Capture the cell that displays the provided text and extract its (X, Y) central coordinate. 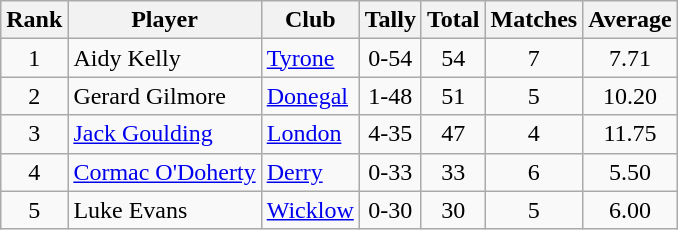
1 (34, 58)
Derry (310, 172)
Jack Goulding (164, 134)
Aidy Kelly (164, 58)
30 (453, 210)
10.20 (630, 96)
6 (534, 172)
7.71 (630, 58)
0-33 (390, 172)
Donegal (310, 96)
Luke Evans (164, 210)
Cormac O'Doherty (164, 172)
7 (534, 58)
2 (34, 96)
47 (453, 134)
5.50 (630, 172)
3 (34, 134)
33 (453, 172)
Wicklow (310, 210)
Tyrone (310, 58)
0-54 (390, 58)
0-30 (390, 210)
Player (164, 20)
Gerard Gilmore (164, 96)
6.00 (630, 210)
London (310, 134)
Total (453, 20)
4-35 (390, 134)
1-48 (390, 96)
Average (630, 20)
11.75 (630, 134)
Club (310, 20)
Rank (34, 20)
Matches (534, 20)
54 (453, 58)
51 (453, 96)
Tally (390, 20)
